For the text-containing cell, return its midpoint in [X, Y] coordinate format. 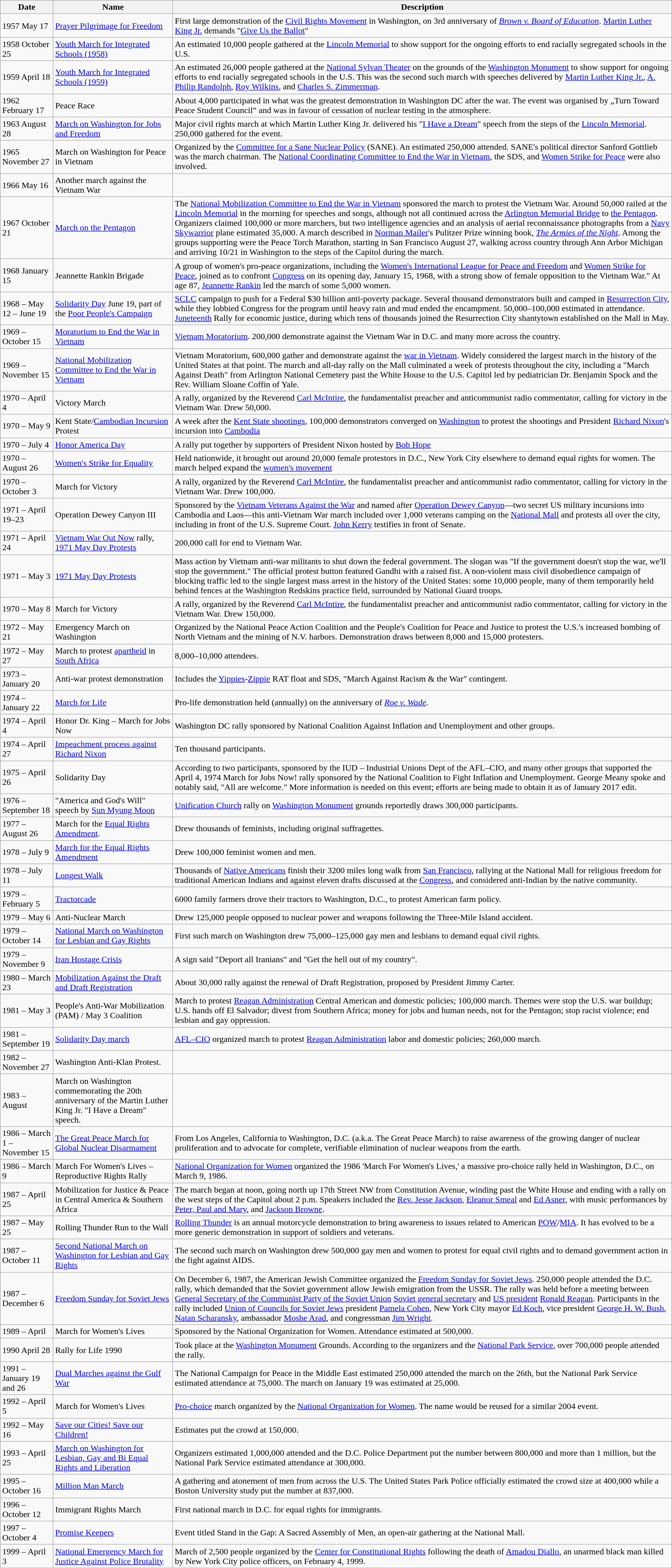
1974 – April 4 [27, 726]
Vietnam Moratorium. 200,000 demonstrate against the Vietnam War in D.C. and many more across the country. [422, 337]
1999 – April 3 [27, 1556]
1969 – November 15 [27, 370]
First such march on Washington drew 75,000–125,000 gay men and lesbians to demand equal civil rights. [422, 936]
Drew thousands of feminists, including original suffragettes. [422, 829]
March to protest apartheid in South Africa [113, 655]
1987 – April 25 [27, 1199]
Another march against the Vietnam War [113, 185]
1987 – May 25 [27, 1227]
Immigrant Rights March [113, 1510]
Dual Marches against the Gulf War [113, 1378]
Solidarity Day June 19, part of the Poor People's Campaign [113, 308]
Rally for Life 1990 [113, 1350]
1979 – November 9 [27, 959]
1962 February 17 [27, 106]
March for Life [113, 702]
1987 – October 11 [27, 1256]
1972 – May 27 [27, 655]
1970 – April 4 [27, 403]
About 30,000 rally against the renewal of Draft Registration, proposed by President Jimmy Carter. [422, 983]
1969 – October 15 [27, 337]
Youth March for Integrated Schools (1959) [113, 77]
A rally put together by supporters of President Nixon hosted by Bob Hope [422, 445]
March on the Pentagon [113, 228]
1986 – March 9 [27, 1171]
1997 – October 4 [27, 1532]
1978 – July 9 [27, 852]
1981 – May 3 [27, 1011]
Million Man March [113, 1486]
Event titled Stand in the Gap: A Sacred Assembly of Men, an open-air gathering at the National Mall. [422, 1532]
March on Washington for Jobs and Freedom [113, 128]
Anti-war protest demonstration [113, 679]
1973 – January 20 [27, 679]
Pro-choice march organized by the National Organization for Women. The name would be reused for a similar 2004 event. [422, 1406]
Mobilization Against the Draft and Draft Registration [113, 983]
1993 – April 25 [27, 1458]
1965 November 27 [27, 157]
Youth March for Integrated Schools (1958) [113, 49]
Sponsored by the National Organization for Women. Attendance estimated at 500,000. [422, 1331]
Rolling Thunder Run to the Wall [113, 1227]
1957 May 17 [27, 26]
National Mobilization Committee to End the War in Vietnam [113, 370]
1979 – October 14 [27, 936]
Kent State/Cambodian Incursion Protest [113, 426]
1983 – August [27, 1100]
1992 – April 5 [27, 1406]
1968 January 15 [27, 275]
1974 – January 22 [27, 702]
Honor America Day [113, 445]
1971 – April 24 [27, 543]
1991 – January 19 and 26 [27, 1378]
Peace Race [113, 106]
Second National March on Washington for Lesbian and Gay Rights [113, 1256]
1989 – April [27, 1331]
National Emergency March for Justice Against Police Brutality [113, 1556]
1971 May Day Protests [113, 576]
"America and God's Will" speech by Sun Myung Moon [113, 805]
First national march in D.C. for equal rights for immigrants. [422, 1510]
Drew 100,000 feminist women and men. [422, 852]
Promise Keepers [113, 1532]
6000 family farmers drove their tractors to Washington, D.C., to protest American farm policy. [422, 899]
Women's Strike for Equality [113, 463]
1978 – July 11 [27, 876]
Pro-life demonstration held (annually) on the anniversary of Roe v. Wade. [422, 702]
Estimates put the crowd at 150,000. [422, 1430]
Vietnam War Out Now rally, 1971 May Day Protests [113, 543]
Honor Dr. King – March for Jobs Now [113, 726]
1981 – September 19 [27, 1039]
National March on Washington for Lesbian and Gay Rights [113, 936]
AFL–CIO organized march to protest Reagan Administration labor and domestic policies; 260,000 march. [422, 1039]
1970 – August 26 [27, 463]
Prayer Pilgrimage for Freedom [113, 26]
1996 – October 12 [27, 1510]
Includes the Yippies-Zippie RAT float and SDS, "March Against Racism & the War" contingent. [422, 679]
Solidarity Day march [113, 1039]
Name [113, 7]
Solidarity Day [113, 777]
1990 April 28 [27, 1350]
Washington DC rally sponsored by National Coalition Against Inflation and Unemployment and other groups. [422, 726]
A sign said "Deport all Iranians" and "Get the hell out of my country". [422, 959]
March on Washington for Peace in Vietnam [113, 157]
1967 October 21 [27, 228]
1966 May 16 [27, 185]
1971 – April 19–23 [27, 515]
1968 – May 12 – June 19 [27, 308]
1980 – March 23 [27, 983]
Emergency March on Washington [113, 632]
1958 October 25 [27, 49]
Anti-Nuclear March [113, 917]
1995 – October 16 [27, 1486]
Mobilization for Justice & Peace in Central America & Southern Africa [113, 1199]
Victory March [113, 403]
Save our Cities! Save our Children! [113, 1430]
National Organization for Women organized the 1986 'March For Women's Lives,' a massive pro-choice rally held in Washington, D.C., on March 9, 1986. [422, 1171]
1970 – May 9 [27, 426]
1986 – March 1 – November 15 [27, 1143]
Freedom Sunday for Soviet Jews [113, 1298]
An estimated 10,000 people gathered at the Lincoln Memorial to show support for the ongoing efforts to end racially segregated schools in the U.S. [422, 49]
Ten thousand participants. [422, 749]
Washington Anti-Klan Protest. [113, 1062]
1963 August 28 [27, 128]
Unification Church rally on Washington Monument grounds reportedly draws 300,000 participants. [422, 805]
Description [422, 7]
1977 – August 26 [27, 829]
Date [27, 7]
1992 – May 16 [27, 1430]
1971 – May 3 [27, 576]
March on Washington for Lesbian, Gay and Bi Equal Rights and Liberation [113, 1458]
1970 – May 8 [27, 609]
March for the Equal Rights Amendment [113, 852]
1959 April 18 [27, 77]
1970 – October 3 [27, 487]
1972 – May 21 [27, 632]
200,000 call for end to Vietnam War. [422, 543]
Moratorium to End the War in Vietnam [113, 337]
1979 – February 5 [27, 899]
Jeannette Rankin Brigade [113, 275]
March on Washington commemorating the 20th anniversary of the Martin Luther King Jr. "I Have a Dream" speech. [113, 1100]
People's Anti-War Mobilization (PAM) / May 3 Coalition [113, 1011]
Longest Walk [113, 876]
1979 – May 6 [27, 917]
1970 – July 4 [27, 445]
March for the Equal Rights Amendment. [113, 829]
The Great Peace March for Global Nuclear Disarmament [113, 1143]
Iran Hostage Crisis [113, 959]
Drew 125,000 people opposed to nuclear power and weapons following the Three-Mile Island accident. [422, 917]
Tractorcade [113, 899]
8,000–10,000 attendees. [422, 655]
Impeachment process against Richard Nixon [113, 749]
1975 – April 26 [27, 777]
1974 – April 27 [27, 749]
1982 – November 27 [27, 1062]
March For Women's Lives – Reproductive Rights Rally [113, 1171]
1976 – September 18 [27, 805]
Operation Dewey Canyon III [113, 515]
Took place at the Washington Monument Grounds. According to the organizers and the National Park Service, over 700,000 people attended the rally. [422, 1350]
1987 – December 6 [27, 1298]
